Detect which cell encompasses the target text, then output its [x, y] center coordinate. 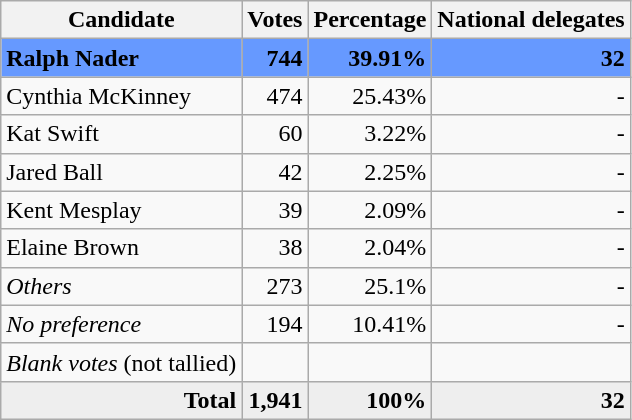
273 [275, 286]
Percentage [370, 20]
Elaine Brown [122, 248]
42 [275, 172]
Total [122, 400]
Votes [275, 20]
Others [122, 286]
Cynthia McKinney [122, 96]
No preference [122, 324]
National delegates [531, 20]
38 [275, 248]
Kent Mesplay [122, 210]
Jared Ball [122, 172]
100% [370, 400]
Ralph Nader [122, 58]
Blank votes (not tallied) [122, 362]
10.41% [370, 324]
474 [275, 96]
60 [275, 134]
3.22% [370, 134]
39.91% [370, 58]
39 [275, 210]
25.1% [370, 286]
25.43% [370, 96]
2.25% [370, 172]
2.04% [370, 248]
2.09% [370, 210]
194 [275, 324]
Candidate [122, 20]
744 [275, 58]
1,941 [275, 400]
Kat Swift [122, 134]
